Return the [X, Y] coordinate for the center point of the cell that contains the specified text.  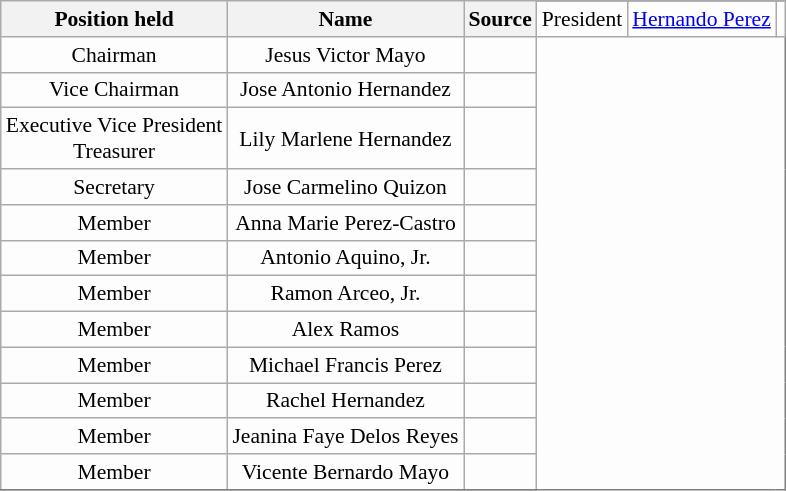
President [582, 19]
Vicente Bernardo Mayo [345, 472]
Jeanina Faye Delos Reyes [345, 437]
Source [500, 19]
Michael Francis Perez [345, 365]
Anna Marie Perez-Castro [345, 223]
Position held [114, 19]
Name [345, 19]
Jose Antonio Hernandez [345, 90]
Secretary [114, 187]
Vice Chairman [114, 90]
Executive Vice President Treasurer [114, 138]
Rachel Hernandez [345, 401]
Antonio Aquino, Jr. [345, 258]
Jose Carmelino Quizon [345, 187]
Lily Marlene Hernandez [345, 138]
Chairman [114, 55]
Hernando Perez [702, 19]
Alex Ramos [345, 330]
Ramon Arceo, Jr. [345, 294]
Jesus Victor Mayo [345, 55]
